Scan for the cell matching the given text and deliver its (x, y) coordinate at center. 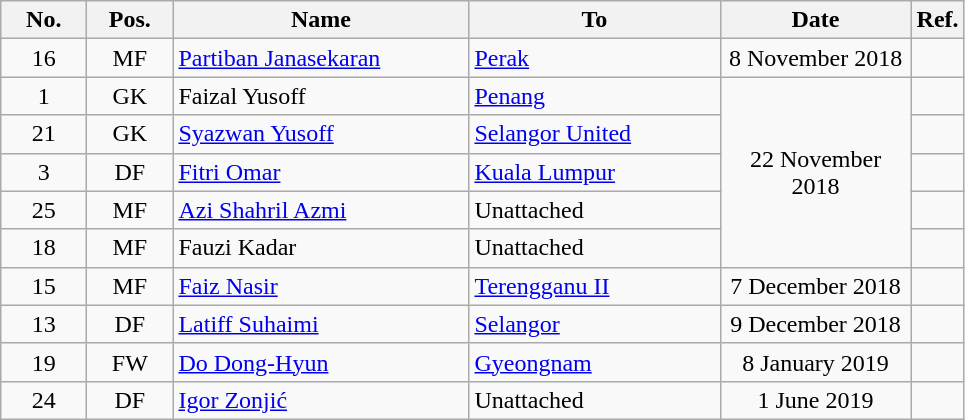
13 (44, 324)
Ref. (938, 20)
1 (44, 96)
To (594, 20)
8 November 2018 (816, 58)
1 June 2019 (816, 400)
Faizal Yusoff (321, 96)
24 (44, 400)
7 December 2018 (816, 286)
9 December 2018 (816, 324)
Pos. (130, 20)
18 (44, 248)
Name (321, 20)
Penang (594, 96)
Selangor (594, 324)
Igor Zonjić (321, 400)
Latiff Suhaimi (321, 324)
Azi Shahril Azmi (321, 210)
Fauzi Kadar (321, 248)
Do Dong-Hyun (321, 362)
21 (44, 134)
Gyeongnam (594, 362)
15 (44, 286)
8 January 2019 (816, 362)
Perak (594, 58)
Selangor United (594, 134)
No. (44, 20)
Terengganu II (594, 286)
Kuala Lumpur (594, 172)
Syazwan Yusoff (321, 134)
Fitri Omar (321, 172)
Partiban Janasekaran (321, 58)
25 (44, 210)
Faiz Nasir (321, 286)
19 (44, 362)
16 (44, 58)
22 November 2018 (816, 172)
Date (816, 20)
3 (44, 172)
FW (130, 362)
